Output the [x, y] coordinate of the center of the cell containing the given text.  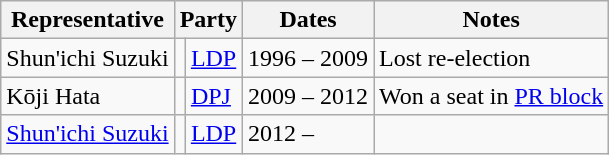
2009 – 2012 [308, 96]
Notes [492, 20]
Won a seat in PR block [492, 96]
Dates [308, 20]
Lost re-election [492, 58]
1996 – 2009 [308, 58]
Kōji Hata [88, 96]
2012 – [308, 134]
Party [208, 20]
Representative [88, 20]
DPJ [214, 96]
